Determine the [x, y] coordinate at the center of the cell enclosing the given text.  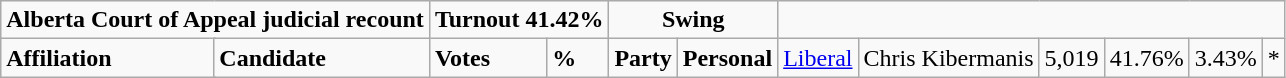
Swing [694, 20]
Candidate [322, 58]
Votes [488, 58]
% [578, 58]
41.76% [1146, 58]
3.43% [1226, 58]
Personal [727, 58]
Chris Kibermanis [948, 58]
Liberal [818, 58]
Alberta Court of Appeal judicial recount [216, 20]
Affiliation [108, 58]
Turnout 41.42% [519, 20]
Party [643, 58]
* [1274, 58]
5,019 [1072, 58]
